Detect which cell encompasses the target text, then output its (x, y) center coordinate. 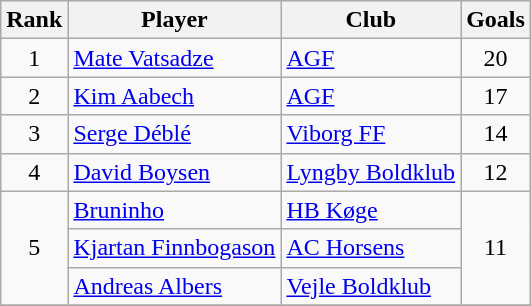
11 (496, 248)
Bruninho (174, 210)
12 (496, 172)
14 (496, 134)
HB Køge (371, 210)
Serge Déblé (174, 134)
4 (34, 172)
Goals (496, 20)
Player (174, 20)
Kjartan Finnbogason (174, 248)
3 (34, 134)
Club (371, 20)
Vejle Boldklub (371, 286)
17 (496, 96)
David Boysen (174, 172)
5 (34, 248)
20 (496, 58)
Lyngby Boldklub (371, 172)
Andreas Albers (174, 286)
Viborg FF (371, 134)
Kim Aabech (174, 96)
2 (34, 96)
1 (34, 58)
Rank (34, 20)
AC Horsens (371, 248)
Mate Vatsadze (174, 58)
